For the text-containing cell, return its midpoint in (x, y) coordinate format. 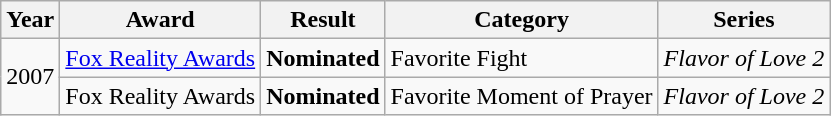
2007 (30, 77)
Favorite Fight (522, 58)
Year (30, 20)
Category (522, 20)
Award (160, 20)
Favorite Moment of Prayer (522, 96)
Result (323, 20)
Series (744, 20)
